From the cell containing the given text, extract its center point as [x, y] coordinate. 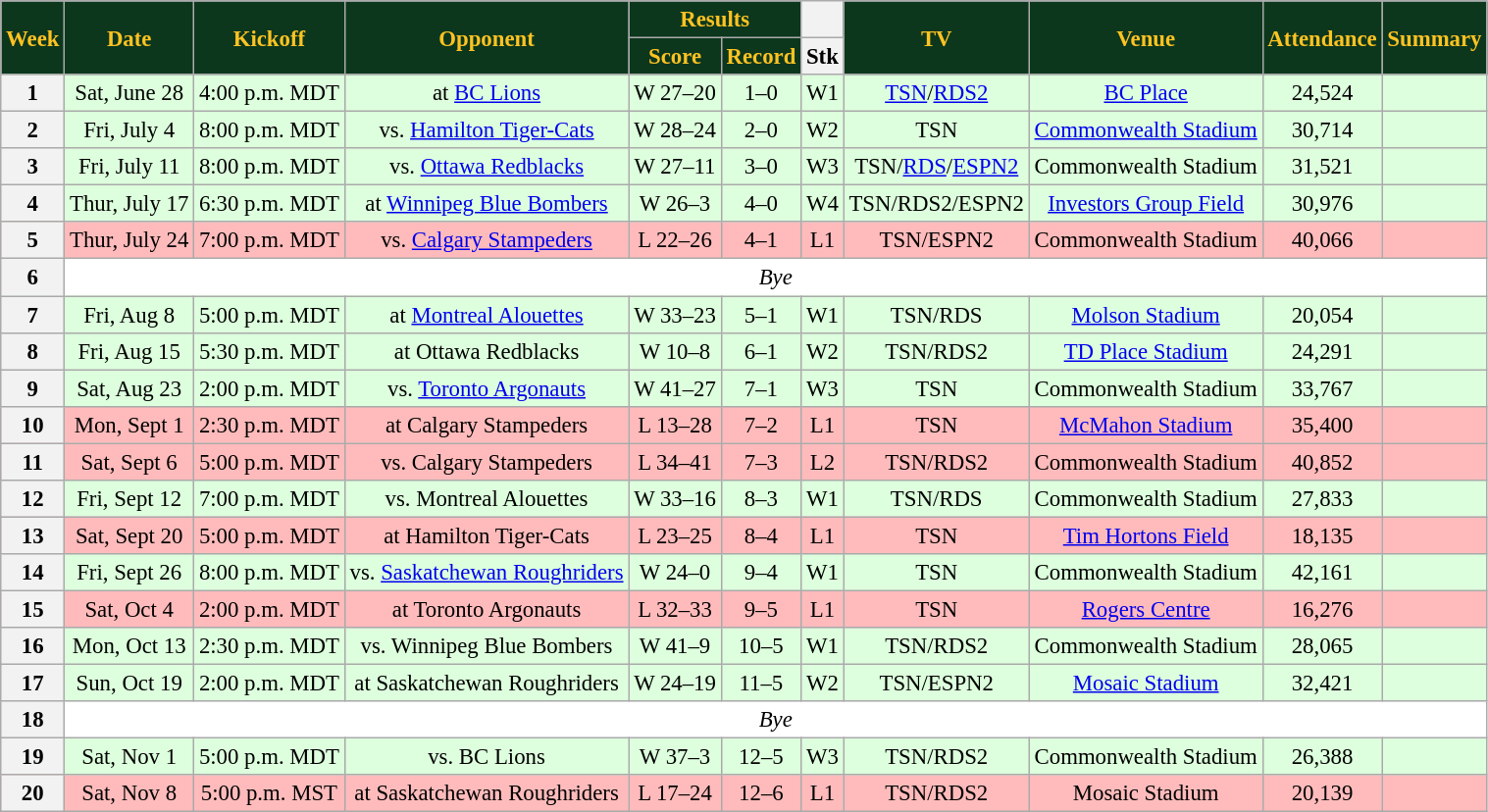
2 [33, 130]
Score [675, 57]
L 17–24 [675, 793]
31,521 [1322, 167]
L 13–28 [675, 425]
Record [761, 57]
14 [33, 573]
at Calgary Stampeders [487, 425]
at Montreal Alouettes [487, 315]
Investors Group Field [1146, 204]
vs. BC Lions [487, 757]
Venue [1146, 37]
2–0 [761, 130]
W 27–11 [675, 167]
24,291 [1322, 351]
11 [33, 462]
Kickoff [270, 37]
8 [33, 351]
20,139 [1322, 793]
5:30 p.m. MDT [270, 351]
6:30 p.m. MDT [270, 204]
Mon, Oct 13 [129, 646]
at Hamilton Tiger-Cats [487, 535]
5:00 p.m. MST [270, 793]
vs. Ottawa Redblacks [487, 167]
Fri, Aug 15 [129, 351]
35,400 [1322, 425]
vs. Montreal Alouettes [487, 499]
6 [33, 278]
33,767 [1322, 388]
W 41–9 [675, 646]
5–1 [761, 315]
TD Place Stadium [1146, 351]
20,054 [1322, 315]
4 [33, 204]
15 [33, 609]
W 26–3 [675, 204]
Summary [1434, 37]
Tim Hortons Field [1146, 535]
7–3 [761, 462]
Fri, Sept 26 [129, 573]
Fri, Aug 8 [129, 315]
27,833 [1322, 499]
4–0 [761, 204]
W 33–23 [675, 315]
12–5 [761, 757]
3 [33, 167]
42,161 [1322, 573]
vs. Hamilton Tiger-Cats [487, 130]
7 [33, 315]
vs. Saskatchewan Roughriders [487, 573]
Sat, Sept 6 [129, 462]
Rogers Centre [1146, 609]
7–1 [761, 388]
BC Place [1146, 93]
1 [33, 93]
at Toronto Argonauts [487, 609]
18 [33, 720]
at Winnipeg Blue Bombers [487, 204]
TSN/RDS/ESPN2 [936, 167]
Mon, Sept 1 [129, 425]
24,524 [1322, 93]
11–5 [761, 684]
12 [33, 499]
10–5 [761, 646]
1–0 [761, 93]
Molson Stadium [1146, 315]
12–6 [761, 793]
W4 [823, 204]
vs. Winnipeg Blue Bombers [487, 646]
5 [33, 240]
26,388 [1322, 757]
40,852 [1322, 462]
32,421 [1322, 684]
Sat, Oct 4 [129, 609]
W 10–8 [675, 351]
TSN/RDS2/ESPN2 [936, 204]
Results [715, 20]
4–1 [761, 240]
L2 [823, 462]
Attendance [1322, 37]
W 28–24 [675, 130]
8–4 [761, 535]
W 24–19 [675, 684]
L 23–25 [675, 535]
Sat, June 28 [129, 93]
9–4 [761, 573]
L 32–33 [675, 609]
Week [33, 37]
16,276 [1322, 609]
19 [33, 757]
Fri, July 4 [129, 130]
30,976 [1322, 204]
9–5 [761, 609]
W 27–20 [675, 93]
17 [33, 684]
Fri, July 11 [129, 167]
Sat, Nov 1 [129, 757]
Opponent [487, 37]
vs. Toronto Argonauts [487, 388]
at Ottawa Redblacks [487, 351]
18,135 [1322, 535]
Stk [823, 57]
30,714 [1322, 130]
9 [33, 388]
McMahon Stadium [1146, 425]
7–2 [761, 425]
Sat, Aug 23 [129, 388]
10 [33, 425]
W 33–16 [675, 499]
Sat, Nov 8 [129, 793]
Fri, Sept 12 [129, 499]
13 [33, 535]
6–1 [761, 351]
W 24–0 [675, 573]
TV [936, 37]
Thur, July 17 [129, 204]
4:00 p.m. MDT [270, 93]
L 34–41 [675, 462]
3–0 [761, 167]
28,065 [1322, 646]
Sat, Sept 20 [129, 535]
20 [33, 793]
40,066 [1322, 240]
L 22–26 [675, 240]
W 41–27 [675, 388]
Thur, July 24 [129, 240]
Sun, Oct 19 [129, 684]
at BC Lions [487, 93]
16 [33, 646]
Date [129, 37]
8–3 [761, 499]
W 37–3 [675, 757]
